Detect which cell encompasses the target text, then output its (X, Y) center coordinate. 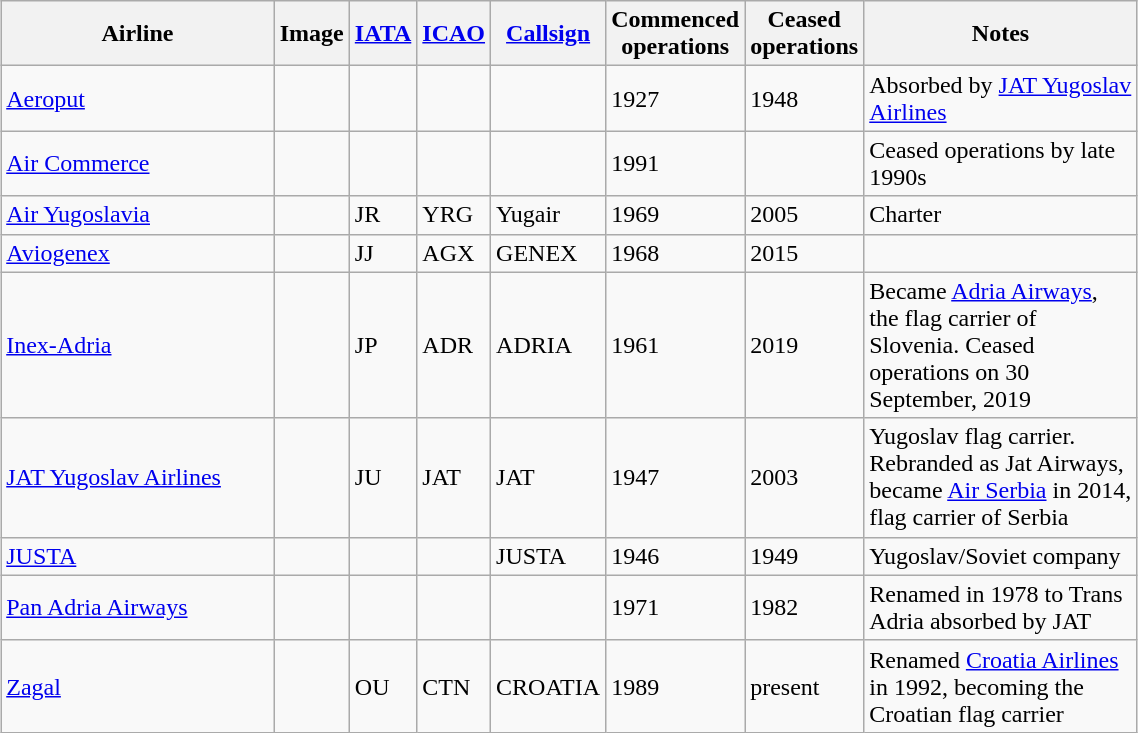
Airline (138, 34)
Pan Adria Airways (138, 608)
CROATIA (548, 686)
present (804, 686)
Notes (1001, 34)
JU (383, 478)
JAT Yugoslav Airlines (138, 478)
Callsign (548, 34)
Air Yugoslavia (138, 215)
Air Commerce (138, 164)
Yugoslav flag carrier. Rebranded as Jat Airways, became Air Serbia in 2014, flag carrier of Serbia (1001, 478)
YRG (454, 215)
Aviogenex (138, 253)
Inex-Adria (138, 345)
IATA (383, 34)
2015 (804, 253)
1989 (676, 686)
JJ (383, 253)
JP (383, 345)
JR (383, 215)
Ceased operations by late 1990s (1001, 164)
Charter (1001, 215)
Commencedoperations (676, 34)
1927 (676, 98)
Renamed Croatia Airlines in 1992, becoming the Croatian flag carrier (1001, 686)
AGX (454, 253)
OU (383, 686)
2003 (804, 478)
1947 (676, 478)
Yugoslav/Soviet company (1001, 556)
1949 (804, 556)
Aeroput (138, 98)
Renamed in 1978 to Trans Adria absorbed by JAT (1001, 608)
CTN (454, 686)
Absorbed by JAT Yugoslav Airlines (1001, 98)
ADR (454, 345)
1968 (676, 253)
Became Adria Airways, the flag carrier of Slovenia. Ceased operations on 30 September, 2019 (1001, 345)
1961 (676, 345)
1969 (676, 215)
1948 (804, 98)
Ceasedoperations (804, 34)
Yugair (548, 215)
1982 (804, 608)
2005 (804, 215)
2019 (804, 345)
ADRIA (548, 345)
Zagal (138, 686)
ICAO (454, 34)
GENEX (548, 253)
1946 (676, 556)
1991 (676, 164)
1971 (676, 608)
Image (312, 34)
